Identify which cell holds the provided text, then report its [X, Y] central coordinate. 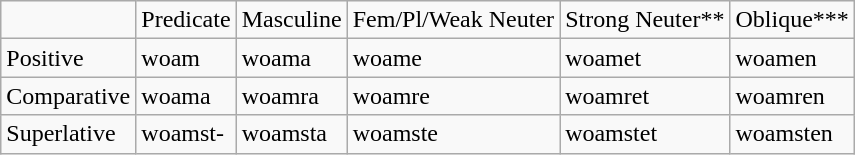
Positive [68, 58]
woamst- [186, 134]
Oblique*** [792, 20]
Strong Neuter** [645, 20]
woamren [792, 96]
woamstet [645, 134]
woamre [453, 96]
woamen [792, 58]
woam [186, 58]
woamsten [792, 134]
woamste [453, 134]
Comparative [68, 96]
woamra [292, 96]
Superlative [68, 134]
Predicate [186, 20]
woamet [645, 58]
woamsta [292, 134]
Masculine [292, 20]
woame [453, 58]
woamret [645, 96]
Fem/Pl/Weak Neuter [453, 20]
